Capture the cell that displays the provided text and extract its (X, Y) central coordinate. 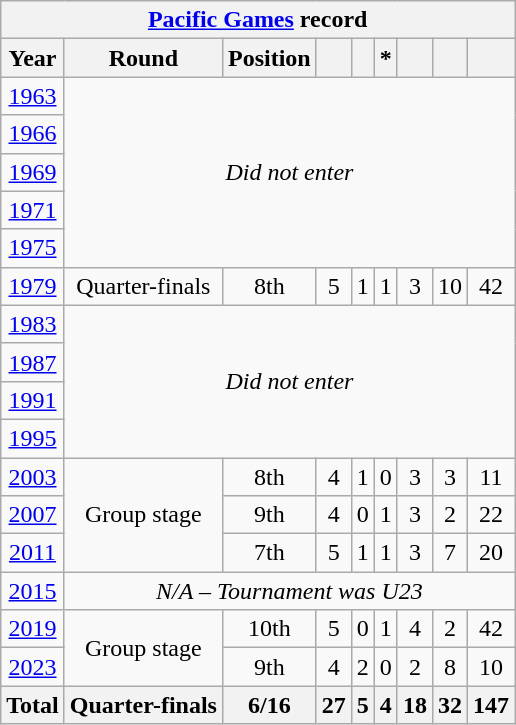
18 (414, 705)
1963 (33, 96)
147 (492, 705)
* (386, 58)
1991 (33, 400)
1975 (33, 248)
1971 (33, 210)
2023 (33, 667)
2003 (33, 477)
10th (269, 629)
N/A – Tournament was U23 (289, 591)
7th (269, 553)
11 (492, 477)
20 (492, 553)
32 (450, 705)
2007 (33, 515)
27 (334, 705)
Position (269, 58)
2015 (33, 591)
1979 (33, 286)
8 (450, 667)
7 (450, 553)
Pacific Games record (258, 20)
Round (143, 58)
1969 (33, 172)
Total (33, 705)
1987 (33, 362)
2011 (33, 553)
1995 (33, 438)
1966 (33, 134)
1983 (33, 324)
Year (33, 58)
22 (492, 515)
2019 (33, 629)
6/16 (269, 705)
